Pinpoint the cell where the given text exists, returning its (X, Y) midpoint coordinate. 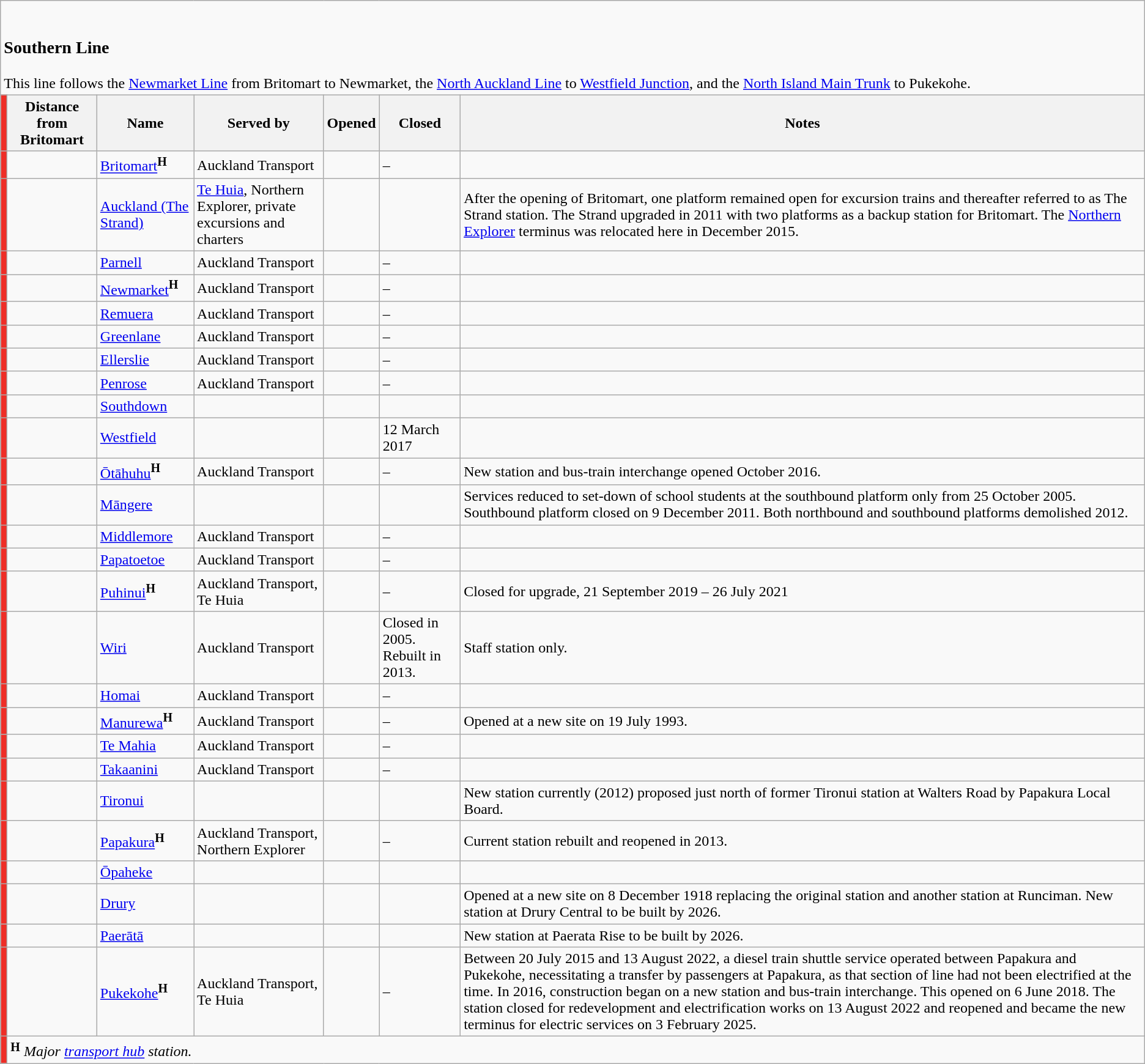
Name (145, 123)
Te Mahia (145, 746)
Te Huia, Northern Explorer, private excursions and charters (259, 215)
Drury (145, 904)
Distance from Britomart (53, 123)
NewmarketH (145, 289)
New station currently (2012) proposed just north of former Tironui station at Walters Road by Papakura Local Board. (802, 801)
PuhinuiH (145, 591)
Tironui (145, 801)
Opened at a new site on 19 July 1993. (802, 722)
Auckland (The Strand) (145, 215)
ManurewaH (145, 722)
Remuera (145, 313)
Opened (351, 123)
Wiri (145, 647)
Māngere (145, 505)
Paerātā (145, 935)
H Major transport hub station. (576, 1051)
Papatoetoe (145, 560)
Closed (420, 123)
12 March 2017 (420, 438)
Parnell (145, 263)
Takaanini (145, 769)
Staff station only. (802, 647)
Homai (145, 696)
Closed for upgrade, 21 September 2019 – 26 July 2021 (802, 591)
Auckland Transport, Northern Explorer (259, 840)
BritomartH (145, 165)
Closed in 2005. Rebuilt in 2013. (420, 647)
Notes (802, 123)
PukekoheH (145, 992)
Ōpaheke (145, 872)
Served by (259, 123)
Westfield (145, 438)
Southdown (145, 407)
Middlemore (145, 536)
PapakuraH (145, 840)
Current station rebuilt and reopened in 2013. (802, 840)
Greenlane (145, 336)
New station at Paerata Rise to be built by 2026. (802, 935)
ŌtāhuhuH (145, 472)
New station and bus-train interchange opened October 2016. (802, 472)
Penrose (145, 383)
Ellerslie (145, 360)
